Determine the (X, Y) coordinate at the center of the cell enclosing the given text.  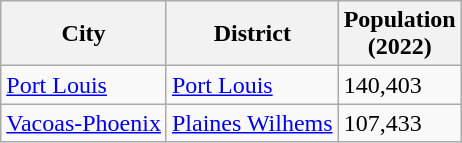
Plaines Wilhems (252, 123)
107,433 (400, 123)
140,403 (400, 85)
City (84, 34)
Vacoas-Phoenix (84, 123)
Population(2022) (400, 34)
District (252, 34)
